Identify which cell holds the provided text, then report its [X, Y] central coordinate. 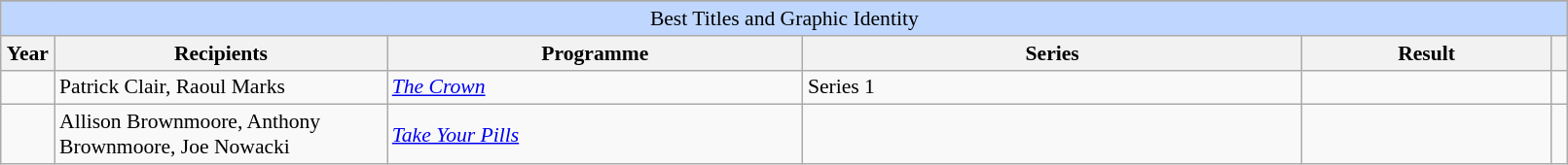
Recipients [221, 53]
Best Titles and Graphic Identity [784, 18]
The Crown [596, 87]
Year [27, 53]
Programme [596, 53]
Patrick Clair, Raoul Marks [221, 87]
Allison Brownmoore, Anthony Brownmoore, Joe Nowacki [221, 134]
Series 1 [1053, 87]
Series [1053, 53]
Result [1426, 53]
Take Your Pills [596, 134]
